Find where the given text appears and provide that cell's center as [X, Y] coordinate. 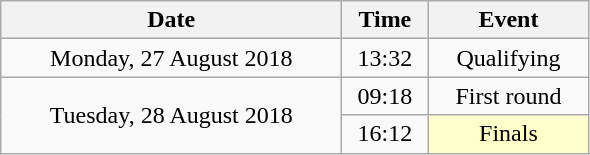
13:32 [385, 58]
Finals [508, 134]
Qualifying [508, 58]
16:12 [385, 134]
Monday, 27 August 2018 [172, 58]
09:18 [385, 96]
First round [508, 96]
Date [172, 20]
Tuesday, 28 August 2018 [172, 115]
Event [508, 20]
Time [385, 20]
